Capture the cell that displays the provided text and extract its [x, y] central coordinate. 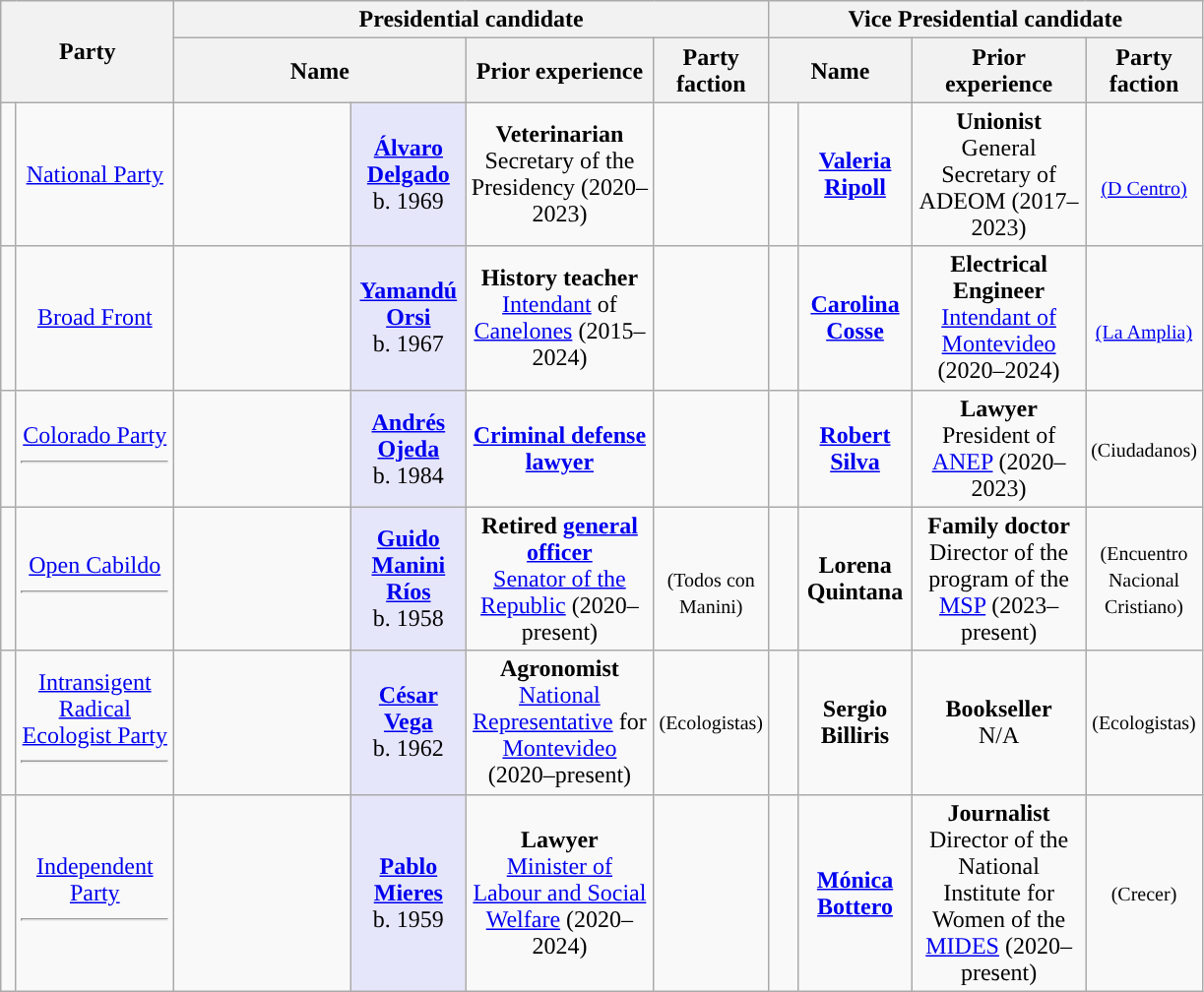
Broad Front [95, 318]
JournalistDirector of the National Institute for Women of the MIDES (2020–present) [999, 893]
Yamandú Orsib. 1967 [409, 318]
Guido Manini Ríosb. 1958 [409, 579]
Intransigent Radical Ecologist Party [95, 722]
(Crecer) [1144, 893]
Álvaro Delgadob. 1969 [409, 174]
Colorado Party [95, 449]
Carolina Cosse [855, 318]
Open Cabildo [95, 579]
(Ciudadanos) [1144, 449]
AgronomistNational Representative for Montevideo (2020–present) [559, 722]
UnionistGeneral Secretary of ADEOM (2017–2023) [999, 174]
Electrical EngineerIntendant of Montevideo (2020–2024) [999, 318]
Retired general officerSenator of the Republic (2020–present) [559, 579]
BooksellerN/A [999, 722]
LawyerPresident of ANEP (2020–2023) [999, 449]
Family doctorDirector of the program of the MSP (2023–present) [999, 579]
Vice Presidential candidate [984, 20]
Party [88, 51]
Mónica Bottero [855, 893]
Andrés Ojedab. 1984 [409, 449]
Pablo Mieresb. 1959 [409, 893]
VeterinarianSecretary of the Presidency (2020–2023) [559, 174]
Independent Party [95, 893]
National Party [95, 174]
Sergio Billiris [855, 722]
(Todos con Manini) [711, 579]
Robert Silva [855, 449]
César Vegab. 1962 [409, 722]
(D Centro) [1144, 174]
Presidential candidate [472, 20]
Valeria Ripoll [855, 174]
LawyerMinister of Labour and Social Welfare (2020–2024) [559, 893]
Lorena Quintana [855, 579]
Criminal defense lawyer [559, 449]
(Encuentro Nacional Cristiano) [1144, 579]
(La Amplia) [1144, 318]
History teacherIntendant of Canelones (2015–2024) [559, 318]
